Extract the (x, y) coordinate from the center of the cell holding the provided text.  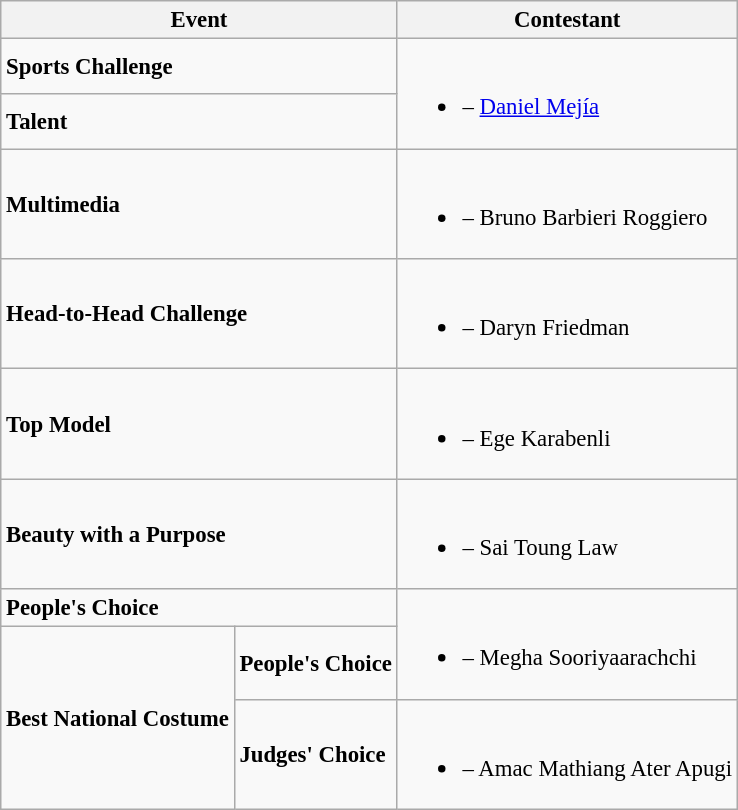
Judges' Choice (316, 754)
– Bruno Barbieri Roggiero (567, 204)
– Amac Mathiang Ater Apugi (567, 754)
– Megha Sooriyaarachchi (567, 644)
Contestant (567, 20)
Event (199, 20)
Top Model (199, 424)
Beauty with a Purpose (199, 534)
– Daniel Mejía (567, 94)
Sports Challenge (199, 66)
– Sai Toung Law (567, 534)
Best National Costume (118, 718)
Talent (199, 122)
– Daryn Friedman (567, 314)
Head-to-Head Challenge (199, 314)
– Ege Karabenli (567, 424)
Multimedia (199, 204)
